Search for the cell housing the specified text and yield its [x, y] center coordinate. 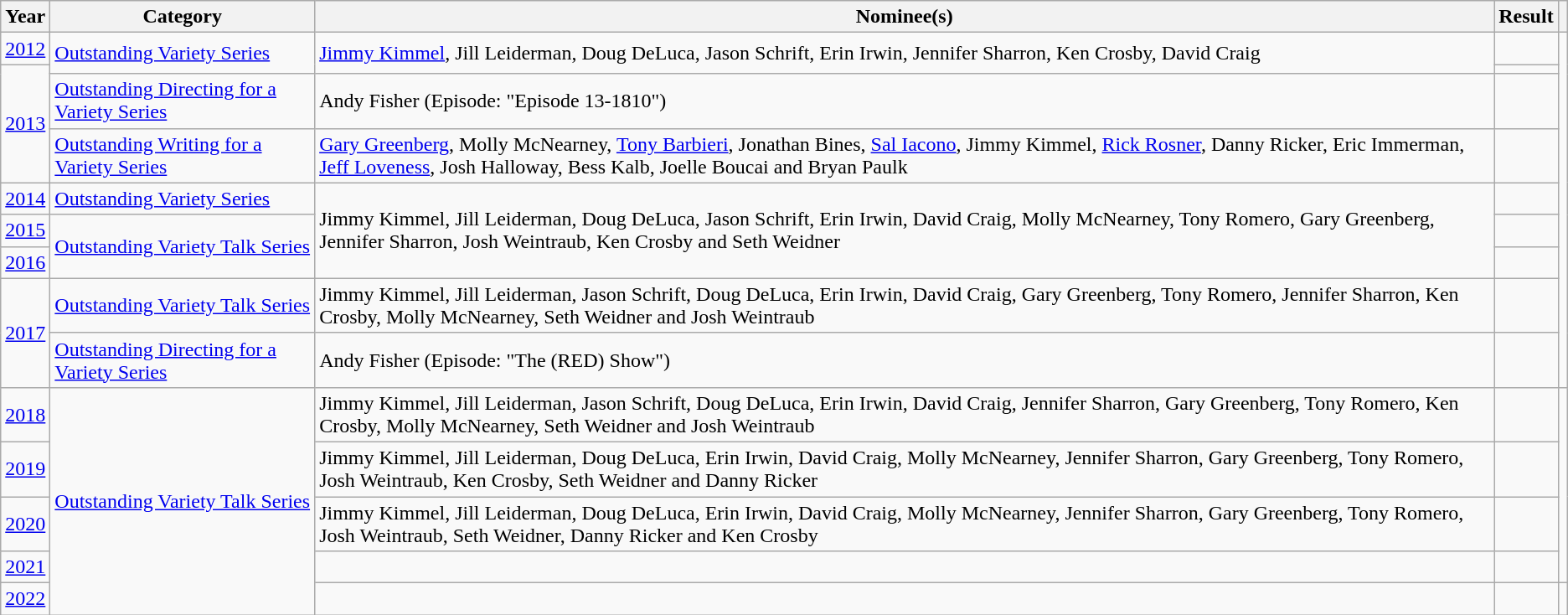
2013 [25, 124]
2021 [25, 567]
Outstanding Writing for a Variety Series [183, 156]
Andy Fisher (Episode: "The (RED) Show") [905, 360]
Category [183, 17]
2018 [25, 414]
2014 [25, 199]
Year [25, 17]
2012 [25, 49]
2016 [25, 262]
2017 [25, 333]
2019 [25, 469]
Andy Fisher (Episode: "Episode 13-1810") [905, 101]
2015 [25, 230]
Jimmy Kimmel, Jill Leiderman, Doug DeLuca, Jason Schrift, Erin Irwin, Jennifer Sharron, Ken Crosby, David Craig [905, 54]
2020 [25, 523]
2022 [25, 599]
Nominee(s) [905, 17]
Result [1526, 17]
